Output the (X, Y) coordinate of the center of the cell containing the given text.  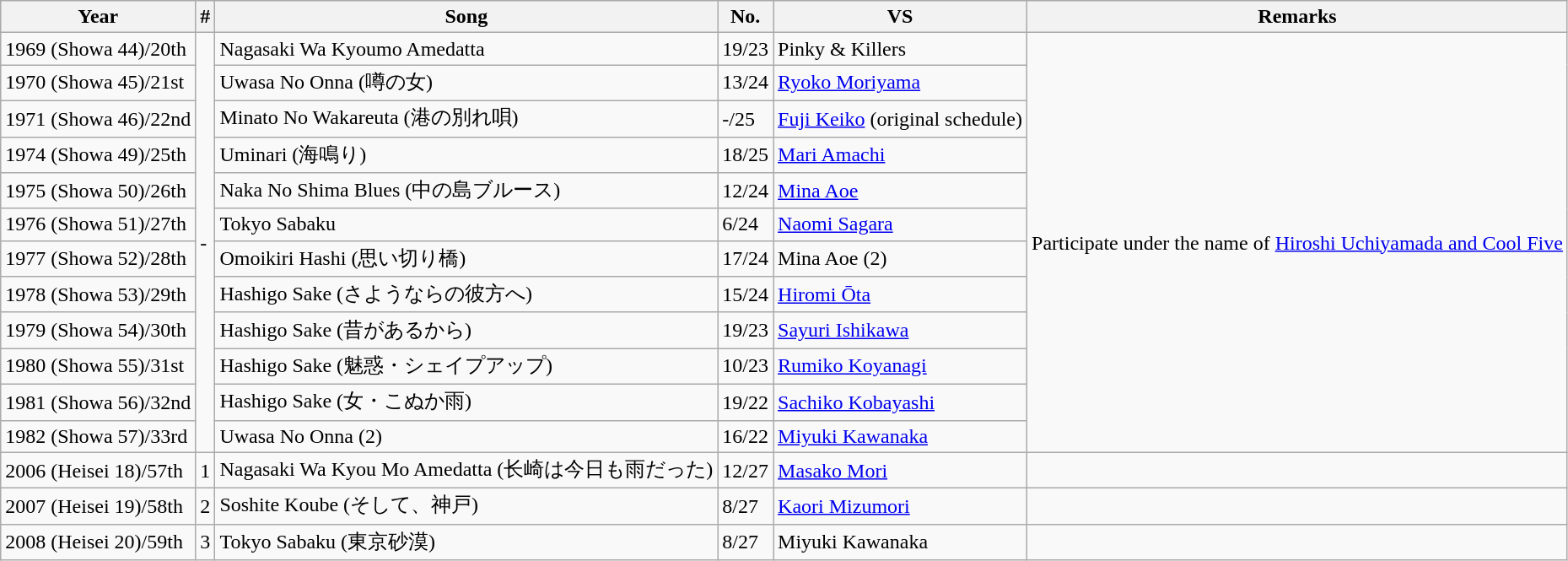
Uminari (海鳴り) (466, 155)
Ryoko Moriyama (901, 83)
Year (98, 17)
Sachiko Kobayashi (901, 402)
2006 (Heisei 18)/57th (98, 471)
Remarks (1297, 17)
2007 (Heisei 19)/58th (98, 506)
2 (206, 506)
3 (206, 542)
15/24 (746, 295)
Soshite Koube (そして、神戸) (466, 506)
Uwasa No Onna (噂の女) (466, 83)
1982 (Showa 57)/33rd (98, 436)
Omoikiri Hashi (思い切り橋) (466, 258)
Nagasaki Wa Kyoumo Amedatta (466, 49)
Song (466, 17)
1979 (Showa 54)/30th (98, 331)
1977 (Showa 52)/28th (98, 258)
1981 (Showa 56)/32nd (98, 402)
Mina Aoe (901, 191)
VS (901, 17)
1974 (Showa 49)/25th (98, 155)
Tokyo Sabaku (466, 224)
No. (746, 17)
1969 (Showa 44)/20th (98, 49)
12/27 (746, 471)
Masako Mori (901, 471)
# (206, 17)
Hashigo Sake (さようならの彼方へ) (466, 295)
Mina Aoe (2) (901, 258)
Uwasa No Onna (2) (466, 436)
Tokyo Sabaku (東京砂漠) (466, 542)
Sayuri Ishikawa (901, 331)
Mari Amachi (901, 155)
Naomi Sagara (901, 224)
Naka No Shima Blues (中の島ブルース) (466, 191)
Pinky & Killers (901, 49)
1 (206, 471)
1975 (Showa 50)/26th (98, 191)
1970 (Showa 45)/21st (98, 83)
Participate under the name of Hiroshi Uchiyamada and Cool Five (1297, 243)
-/25 (746, 118)
Hashigo Sake (女・こぬか雨) (466, 402)
Nagasaki Wa Kyou Mo Amedatta (长崎は今日も雨だった) (466, 471)
13/24 (746, 83)
18/25 (746, 155)
1980 (Showa 55)/31st (98, 366)
- (206, 243)
19/22 (746, 402)
Minato No Wakareuta (港の別れ唄) (466, 118)
1971 (Showa 46)/22nd (98, 118)
Fuji Keiko (original schedule) (901, 118)
10/23 (746, 366)
17/24 (746, 258)
6/24 (746, 224)
Hiromi Ōta (901, 295)
Kaori Mizumori (901, 506)
1976 (Showa 51)/27th (98, 224)
16/22 (746, 436)
12/24 (746, 191)
Hashigo Sake (魅惑・シェイプアップ) (466, 366)
Rumiko Koyanagi (901, 366)
1978 (Showa 53)/29th (98, 295)
2008 (Heisei 20)/59th (98, 542)
Hashigo Sake (昔があるから) (466, 331)
